For the text-containing cell, return its midpoint in (x, y) coordinate format. 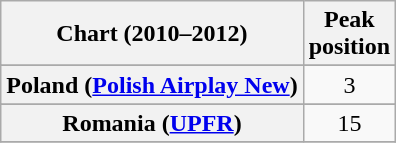
Romania (UPFR) (152, 123)
Poland (Polish Airplay New) (152, 85)
15 (349, 123)
Peakposition (349, 34)
3 (349, 85)
Chart (2010–2012) (152, 34)
